Detect which cell encompasses the target text, then output its [X, Y] center coordinate. 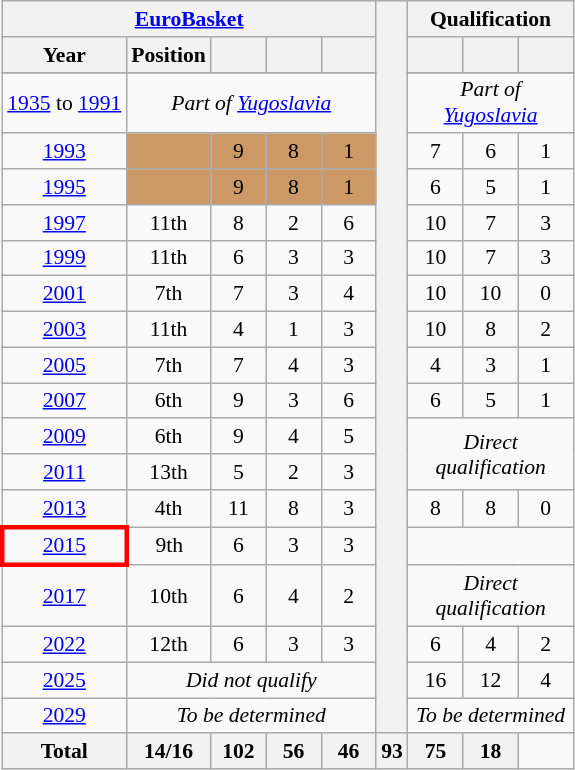
1993 [64, 152]
1999 [64, 258]
Did not qualify [251, 680]
2017 [64, 596]
75 [436, 752]
2029 [64, 716]
4th [168, 508]
Year [64, 55]
12 [490, 680]
93 [392, 752]
2022 [64, 645]
2013 [64, 508]
14/16 [168, 752]
2015 [64, 546]
13th [168, 472]
11 [238, 508]
Total [64, 752]
2011 [64, 472]
2003 [64, 330]
46 [348, 752]
Position [168, 55]
18 [490, 752]
1995 [64, 187]
2009 [64, 437]
EuroBasket [189, 19]
16 [436, 680]
9th [168, 546]
12th [168, 645]
2025 [64, 680]
56 [294, 752]
Qualification [490, 19]
2007 [64, 401]
102 [238, 752]
2001 [64, 294]
1997 [64, 223]
1935 to 1991 [64, 102]
2005 [64, 365]
10th [168, 596]
